Locate the cell with the specified text and output its (X, Y) center coordinate. 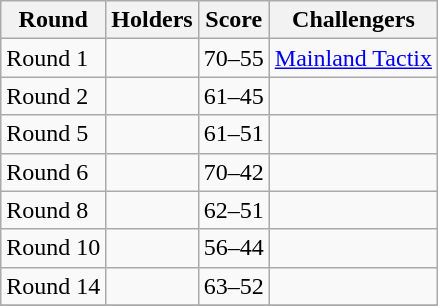
70–42 (234, 172)
61–45 (234, 96)
Round (54, 20)
Holders (152, 20)
Round 6 (54, 172)
70–55 (234, 58)
61–51 (234, 134)
Round 1 (54, 58)
Round 2 (54, 96)
63–52 (234, 286)
Round 5 (54, 134)
Score (234, 20)
Challengers (353, 20)
Round 14 (54, 286)
62–51 (234, 210)
Mainland Tactix (353, 58)
Round 10 (54, 248)
Round 8 (54, 210)
56–44 (234, 248)
